For the text-containing cell, return its midpoint in (X, Y) coordinate format. 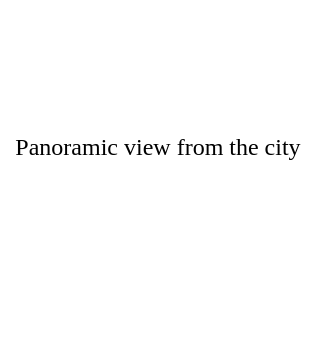
Panoramic view from the city (158, 232)
